Scan for the cell matching the given text and deliver its [x, y] coordinate at center. 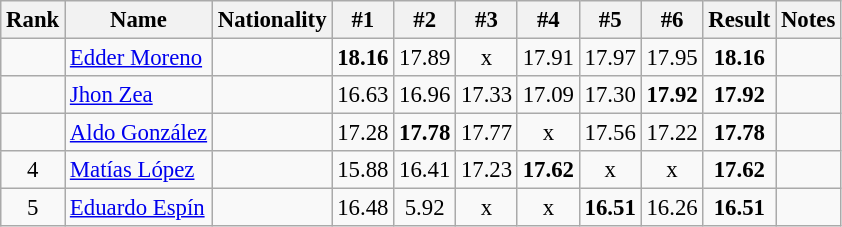
#6 [672, 20]
17.30 [610, 95]
16.63 [363, 95]
#5 [610, 20]
17.23 [487, 170]
16.96 [425, 95]
Nationality [272, 20]
#3 [487, 20]
17.33 [487, 95]
Rank [33, 20]
17.89 [425, 58]
5 [33, 208]
#1 [363, 20]
17.56 [610, 133]
Notes [808, 20]
16.26 [672, 208]
17.09 [548, 95]
16.41 [425, 170]
4 [33, 170]
Eduardo Espín [139, 208]
17.22 [672, 133]
17.91 [548, 58]
17.77 [487, 133]
Name [139, 20]
Aldo González [139, 133]
17.97 [610, 58]
#2 [425, 20]
17.28 [363, 133]
Matías López [139, 170]
16.48 [363, 208]
5.92 [425, 208]
Result [740, 20]
17.95 [672, 58]
15.88 [363, 170]
Jhon Zea [139, 95]
#4 [548, 20]
Edder Moreno [139, 58]
